Output the [X, Y] coordinate of the center of the cell containing the given text.  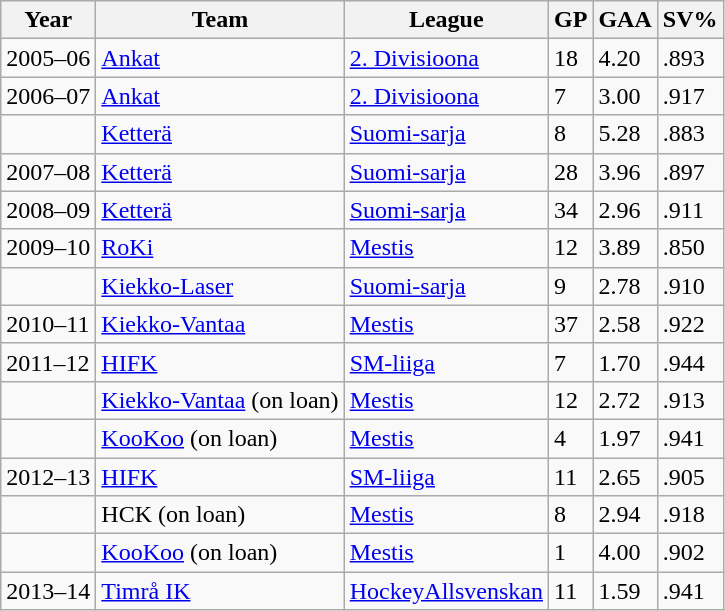
4 [570, 438]
.917 [690, 96]
SV% [690, 20]
.897 [690, 172]
28 [570, 172]
34 [570, 210]
Kiekko-Vantaa (on loan) [220, 400]
.902 [690, 553]
.850 [690, 248]
Kiekko-Vantaa [220, 324]
RoKi [220, 248]
Team [220, 20]
4.20 [625, 58]
2011–12 [48, 362]
Kiekko-Laser [220, 286]
HockeyAllsvenskan [446, 591]
.893 [690, 58]
1.97 [625, 438]
1.70 [625, 362]
.905 [690, 477]
2.58 [625, 324]
18 [570, 58]
5.28 [625, 134]
37 [570, 324]
.944 [690, 362]
HCK (on loan) [220, 515]
3.89 [625, 248]
2010–11 [48, 324]
4.00 [625, 553]
.922 [690, 324]
GP [570, 20]
Year [48, 20]
2008–09 [48, 210]
3.96 [625, 172]
.883 [690, 134]
3.00 [625, 96]
.913 [690, 400]
2.65 [625, 477]
2006–07 [48, 96]
2009–10 [48, 248]
2005–06 [48, 58]
1 [570, 553]
.910 [690, 286]
.911 [690, 210]
GAA [625, 20]
2007–08 [48, 172]
2.96 [625, 210]
2012–13 [48, 477]
League [446, 20]
2.94 [625, 515]
2.78 [625, 286]
.918 [690, 515]
2013–14 [48, 591]
9 [570, 286]
Timrå IK [220, 591]
2.72 [625, 400]
1.59 [625, 591]
